Identify which cell holds the provided text, then report its (x, y) central coordinate. 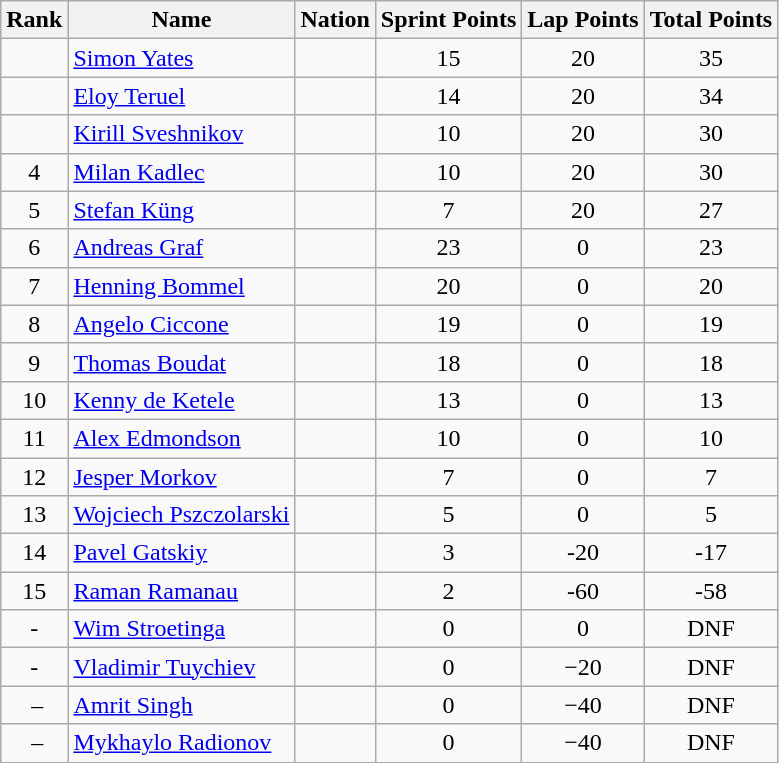
12 (34, 477)
Eloy Teruel (182, 96)
Raman Ramanau (182, 591)
Jesper Morkov (182, 477)
Pavel Gatskiy (182, 553)
Stefan Küng (182, 210)
Thomas Boudat (182, 362)
−20 (583, 667)
Amrit Singh (182, 705)
34 (711, 96)
Vladimir Tuychiev (182, 667)
Henning Bommel (182, 286)
Kirill Sveshnikov (182, 134)
9 (34, 362)
35 (711, 58)
11 (34, 438)
Wim Stroetinga (182, 629)
Kenny de Ketele (182, 400)
Andreas Graf (182, 248)
6 (34, 248)
-58 (711, 591)
8 (34, 324)
Alex Edmondson (182, 438)
Total Points (711, 20)
-20 (583, 553)
Nation (335, 20)
-60 (583, 591)
Sprint Points (448, 20)
Lap Points (583, 20)
27 (711, 210)
Simon Yates (182, 58)
3 (448, 553)
-17 (711, 553)
Name (182, 20)
2 (448, 591)
Milan Kadlec (182, 172)
Wojciech Pszczolarski (182, 515)
Rank (34, 20)
4 (34, 172)
Mykhaylo Radionov (182, 743)
Angelo Ciccone (182, 324)
